For the text-containing cell, return its midpoint in [X, Y] coordinate format. 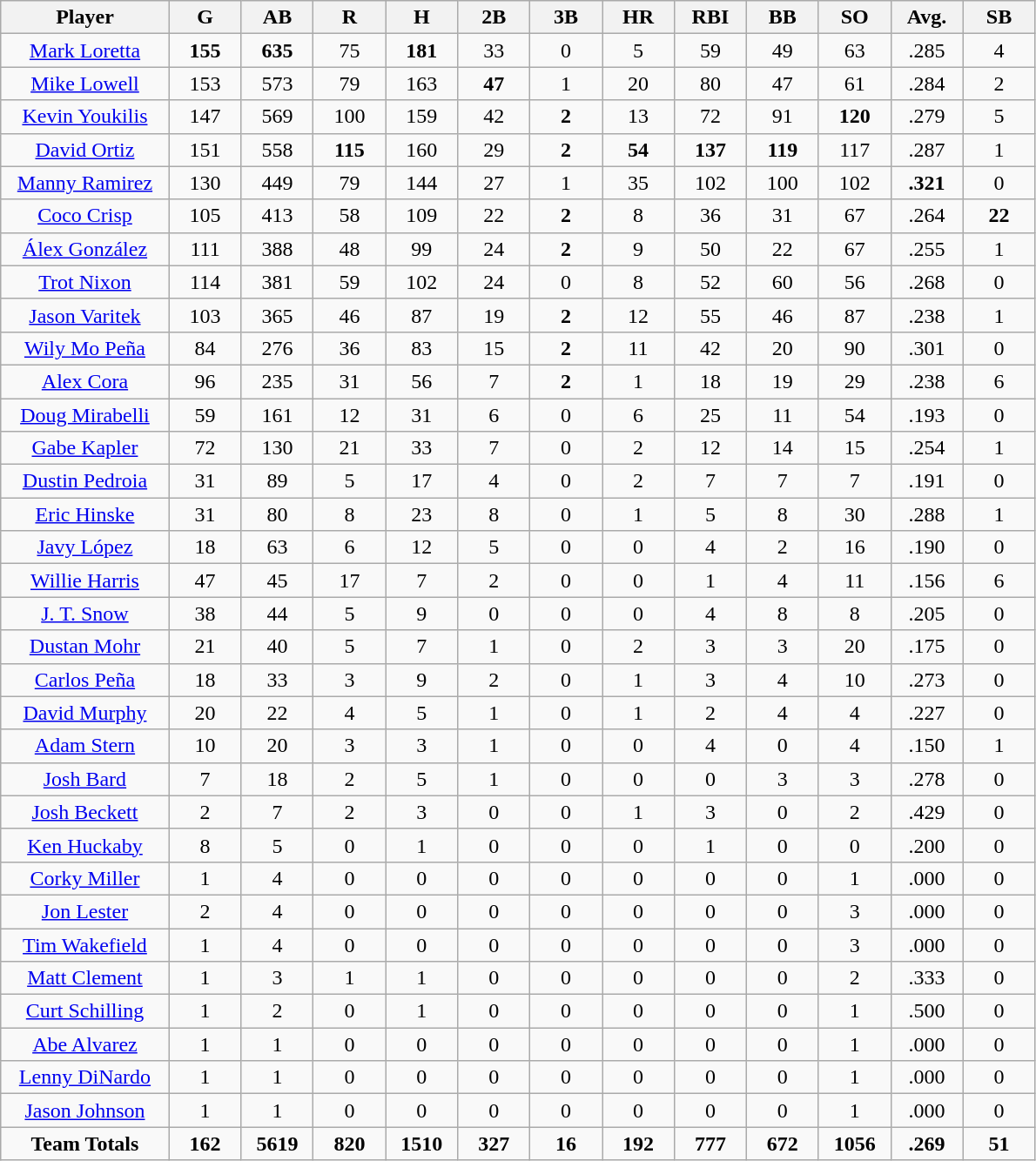
13 [639, 117]
573 [277, 84]
.321 [926, 183]
.333 [926, 978]
119 [782, 150]
Gabe Kapler [85, 448]
.255 [926, 249]
.190 [926, 547]
Kevin Youkilis [85, 117]
103 [205, 315]
.429 [926, 812]
52 [710, 282]
.150 [926, 746]
163 [421, 84]
.227 [926, 713]
Willie Harris [85, 580]
111 [205, 249]
35 [639, 183]
159 [421, 117]
H [421, 17]
61 [855, 84]
Manny Ramirez [85, 183]
Jason Johnson [85, 1111]
84 [205, 348]
Ken Huckaby [85, 845]
Mark Loretta [85, 50]
Adam Stern [85, 746]
HR [639, 17]
Corky Miller [85, 878]
388 [277, 249]
51 [999, 1144]
83 [421, 348]
162 [205, 1144]
672 [782, 1144]
Carlos Peña [85, 680]
25 [710, 415]
114 [205, 282]
.193 [926, 415]
R [350, 17]
235 [277, 381]
155 [205, 50]
90 [855, 348]
David Ortiz [85, 150]
635 [277, 50]
.268 [926, 282]
.273 [926, 680]
117 [855, 150]
153 [205, 84]
160 [421, 150]
SB [999, 17]
Eric Hinske [85, 514]
27 [494, 183]
Javy López [85, 547]
J. T. Snow [85, 614]
Jon Lester [85, 911]
Jason Varitek [85, 315]
192 [639, 1144]
.200 [926, 845]
161 [277, 415]
.284 [926, 84]
Team Totals [85, 1144]
.285 [926, 50]
115 [350, 150]
Player [85, 17]
365 [277, 315]
75 [350, 50]
49 [782, 50]
BB [782, 17]
14 [782, 448]
327 [494, 1144]
89 [277, 481]
147 [205, 117]
5619 [277, 1144]
45 [277, 580]
569 [277, 117]
Alex Cora [85, 381]
30 [855, 514]
99 [421, 249]
137 [710, 150]
40 [277, 647]
.279 [926, 117]
120 [855, 117]
151 [205, 150]
50 [710, 249]
558 [277, 150]
91 [782, 117]
Tim Wakefield [85, 944]
.191 [926, 481]
413 [277, 216]
.175 [926, 647]
Mike Lowell [85, 84]
60 [782, 282]
105 [205, 216]
SO [855, 17]
.301 [926, 348]
Avg. [926, 17]
Trot Nixon [85, 282]
Lenny DiNardo [85, 1077]
.278 [926, 779]
449 [277, 183]
.264 [926, 216]
23 [421, 514]
Dustan Mohr [85, 647]
G [205, 17]
58 [350, 216]
.205 [926, 614]
777 [710, 1144]
Wily Mo Peña [85, 348]
44 [277, 614]
Matt Clement [85, 978]
276 [277, 348]
.254 [926, 448]
381 [277, 282]
Josh Bard [85, 779]
RBI [710, 17]
55 [710, 315]
Doug Mirabelli [85, 415]
Abe Alvarez [85, 1044]
181 [421, 50]
Coco Crisp [85, 216]
109 [421, 216]
1510 [421, 1144]
48 [350, 249]
.269 [926, 1144]
Curt Schilling [85, 1011]
2B [494, 17]
38 [205, 614]
.156 [926, 580]
Dustin Pedroia [85, 481]
.500 [926, 1011]
Josh Beckett [85, 812]
AB [277, 17]
David Murphy [85, 713]
Álex González [85, 249]
.287 [926, 150]
96 [205, 381]
.288 [926, 514]
3B [566, 17]
144 [421, 183]
820 [350, 1144]
1056 [855, 1144]
